Provide the (x, y) coordinate of the cell's center where the given text is located.  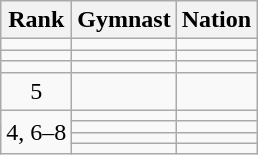
4, 6–8 (36, 132)
5 (36, 91)
Rank (36, 20)
Gymnast (124, 20)
Nation (216, 20)
